Pinpoint the cell where the given text exists, returning its [x, y] midpoint coordinate. 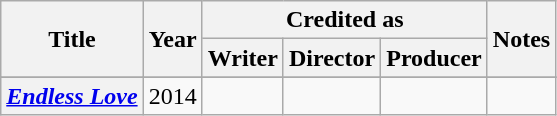
Year [172, 39]
Writer [242, 58]
Endless Love [72, 96]
Notes [521, 39]
2014 [172, 96]
Title [72, 39]
Director [332, 58]
Credited as [344, 20]
Producer [434, 58]
